For the text-containing cell, return its midpoint in [x, y] coordinate format. 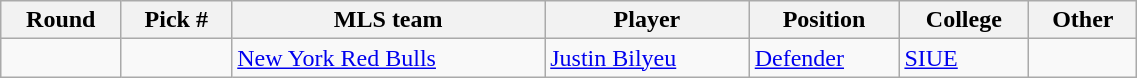
Player [648, 20]
Position [824, 20]
New York Red Bulls [388, 58]
College [964, 20]
Round [61, 20]
Defender [824, 58]
Other [1083, 20]
Pick # [176, 20]
MLS team [388, 20]
SIUE [964, 58]
Justin Bilyeu [648, 58]
